Provide the (x, y) coordinate of the cell's center where the given text is located.  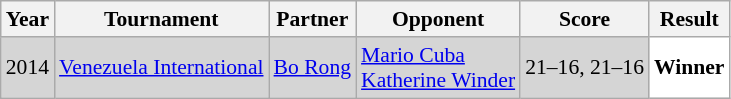
2014 (28, 68)
Winner (690, 68)
Result (690, 19)
Opponent (438, 19)
Bo Rong (312, 68)
Year (28, 19)
Mario Cuba Katherine Winder (438, 68)
Partner (312, 19)
Venezuela International (161, 68)
Score (584, 19)
21–16, 21–16 (584, 68)
Tournament (161, 19)
